Identify which cell holds the provided text, then report its [X, Y] central coordinate. 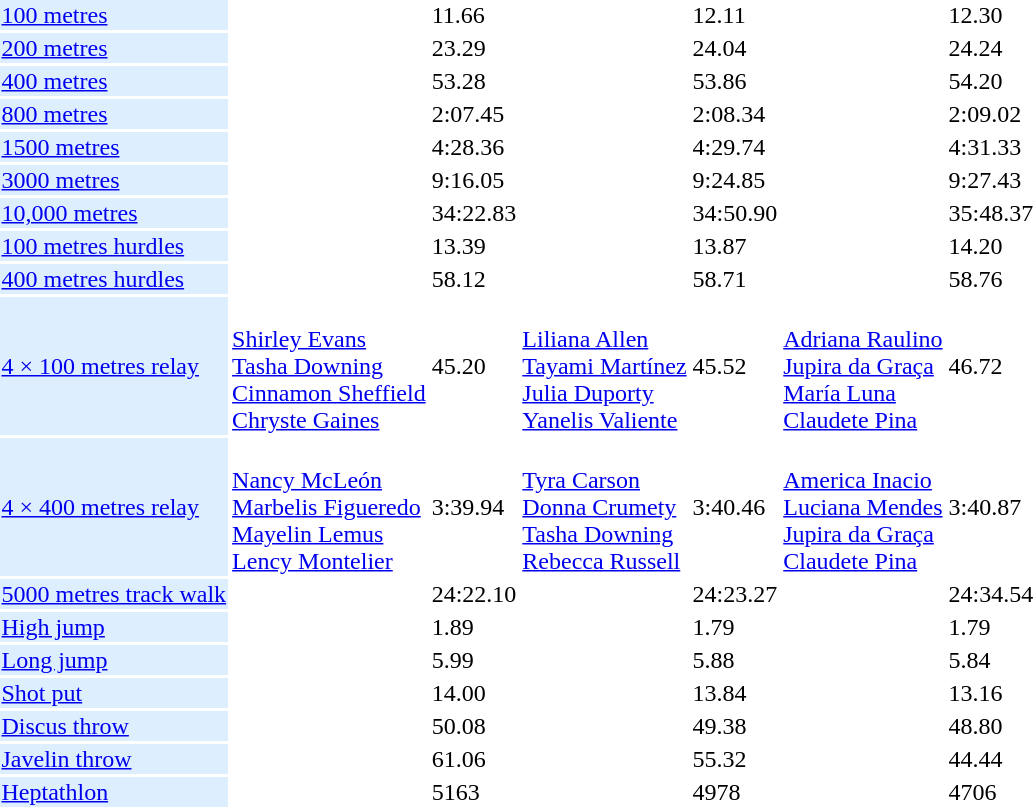
1.79 [735, 627]
50.08 [474, 726]
9:16.05 [474, 180]
53.86 [735, 81]
Long jump [114, 660]
45.52 [735, 366]
34:50.90 [735, 213]
5.99 [474, 660]
Adriana RaulinoJupira da GraçaMaría LunaClaudete Pina [863, 366]
24.04 [735, 48]
4:28.36 [474, 147]
24:22.10 [474, 594]
4 × 100 metres relay [114, 366]
Discus throw [114, 726]
200 metres [114, 48]
13.39 [474, 246]
Nancy McLeónMarbelis FigueredoMayelin LemusLency Montelier [330, 507]
10,000 metres [114, 213]
America InacioLuciana MendesJupira da GraçaClaudete Pina [863, 507]
12.11 [735, 15]
24:23.27 [735, 594]
9:24.85 [735, 180]
55.32 [735, 759]
58.12 [474, 279]
14.00 [474, 693]
5000 metres track walk [114, 594]
High jump [114, 627]
Shirley EvansTasha DowningCinnamon SheffieldChryste Gaines [330, 366]
5.88 [735, 660]
3:39.94 [474, 507]
2:08.34 [735, 114]
400 metres [114, 81]
Javelin throw [114, 759]
4:29.74 [735, 147]
1500 metres [114, 147]
3:40.46 [735, 507]
13.87 [735, 246]
53.28 [474, 81]
5163 [474, 792]
49.38 [735, 726]
800 metres [114, 114]
2:07.45 [474, 114]
34:22.83 [474, 213]
61.06 [474, 759]
1.89 [474, 627]
100 metres [114, 15]
45.20 [474, 366]
Tyra CarsonDonna CrumetyTasha DowningRebecca Russell [604, 507]
100 metres hurdles [114, 246]
3000 metres [114, 180]
Heptathlon [114, 792]
13.84 [735, 693]
Shot put [114, 693]
4 × 400 metres relay [114, 507]
23.29 [474, 48]
58.71 [735, 279]
Liliana AllenTayami MartínezJulia DuportyYanelis Valiente [604, 366]
400 metres hurdles [114, 279]
4978 [735, 792]
11.66 [474, 15]
